Detect which cell encompasses the target text, then output its [x, y] center coordinate. 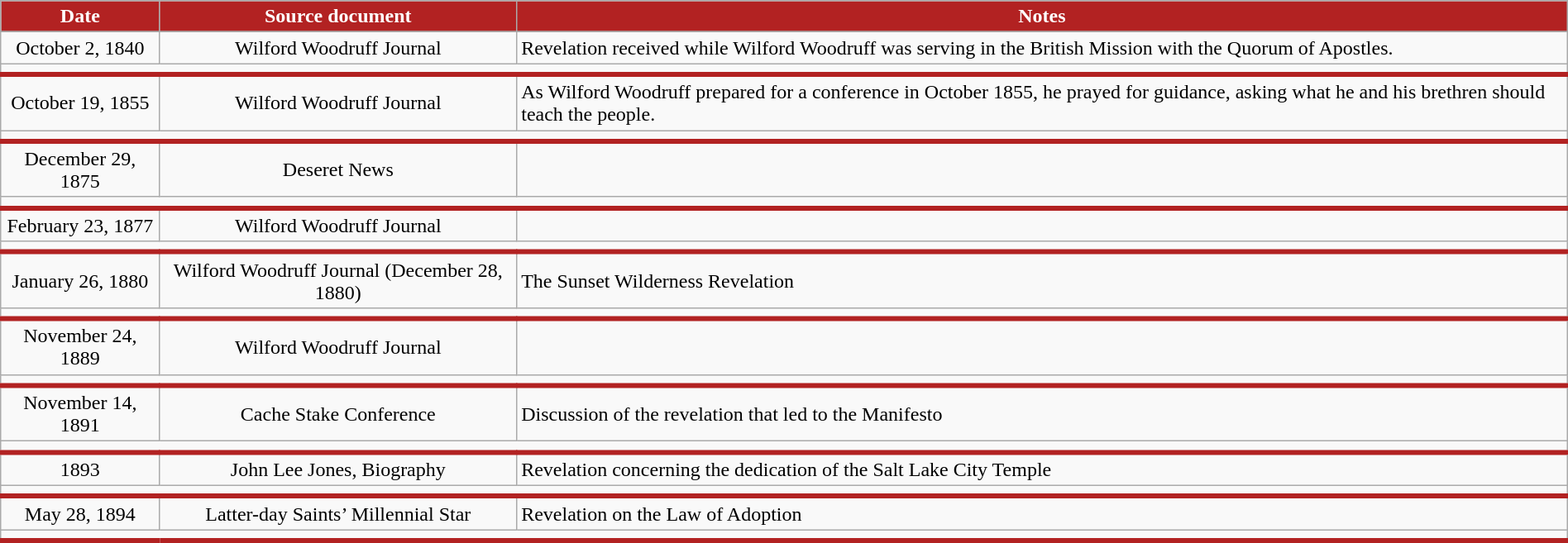
As Wilford Woodruff prepared for a conference in October 1855, he prayed for guidance, asking what he and his brethren should teach the people. [1042, 102]
John Lee Jones, Biography [338, 469]
Revelation on the Law of Adoption [1042, 513]
The Sunset Wilderness Revelation [1042, 279]
Deseret News [338, 169]
Date [80, 17]
October 2, 1840 [80, 48]
Source document [338, 17]
October 19, 1855 [80, 102]
November 14, 1891 [80, 413]
Revelation received while Wilford Woodruff was serving in the British Mission with the Quorum of Apostles. [1042, 48]
Discussion of the revelation that led to the Manifesto [1042, 413]
Latter-day Saints’ Millennial Star [338, 513]
February 23, 1877 [80, 224]
Wilford Woodruff Journal (December 28, 1880) [338, 279]
November 24, 1889 [80, 347]
January 26, 1880 [80, 279]
1893 [80, 469]
Revelation concerning the dedication of the Salt Lake City Temple [1042, 469]
May 28, 1894 [80, 513]
Cache Stake Conference [338, 413]
Notes [1042, 17]
December 29, 1875 [80, 169]
